Return (X, Y) of the center of cell containing provided text 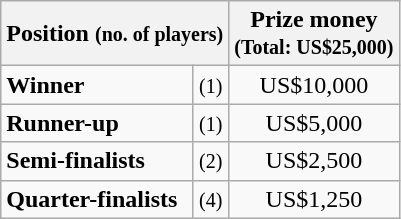
Semi-finalists (97, 161)
US$1,250 (314, 199)
Winner (97, 85)
US$2,500 (314, 161)
Runner-up (97, 123)
US$10,000 (314, 85)
Quarter-finalists (97, 199)
(4) (211, 199)
Position (no. of players) (115, 34)
US$5,000 (314, 123)
Prize money(Total: US$25,000) (314, 34)
(2) (211, 161)
